Capture the cell that displays the provided text and extract its (x, y) central coordinate. 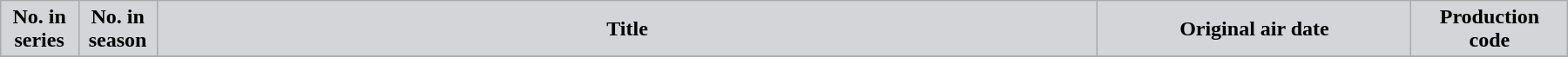
Title (627, 29)
Original air date (1254, 29)
Productioncode (1490, 29)
No. inseason (118, 29)
No. inseries (39, 29)
